Locate the cell with the specified text and output its [x, y] center coordinate. 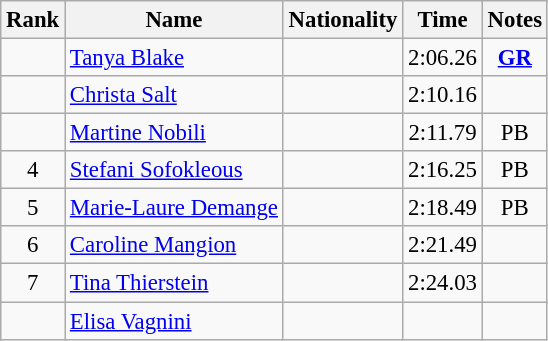
2:21.49 [443, 245]
Christa Salt [174, 95]
4 [33, 170]
7 [33, 283]
Name [174, 20]
2:24.03 [443, 283]
Nationality [342, 20]
Elisa Vagnini [174, 321]
2:06.26 [443, 58]
Stefani Sofokleous [174, 170]
2:11.79 [443, 133]
GR [514, 58]
Notes [514, 20]
Time [443, 20]
2:16.25 [443, 170]
Marie-Laure Demange [174, 208]
6 [33, 245]
Tanya Blake [174, 58]
Martine Nobili [174, 133]
Tina Thierstein [174, 283]
5 [33, 208]
2:18.49 [443, 208]
2:10.16 [443, 95]
Caroline Mangion [174, 245]
Rank [33, 20]
